Extract the [X, Y] coordinate from the center of the cell holding the provided text.  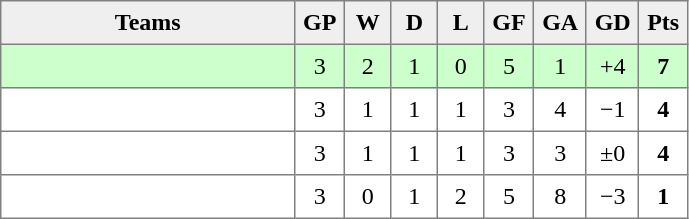
7 [663, 66]
+4 [612, 66]
Pts [663, 23]
±0 [612, 153]
GA [560, 23]
−3 [612, 197]
8 [560, 197]
Teams [148, 23]
GF [509, 23]
D [414, 23]
−1 [612, 110]
L [461, 23]
GP [320, 23]
GD [612, 23]
W [368, 23]
